For the text-containing cell, return its midpoint in (X, Y) coordinate format. 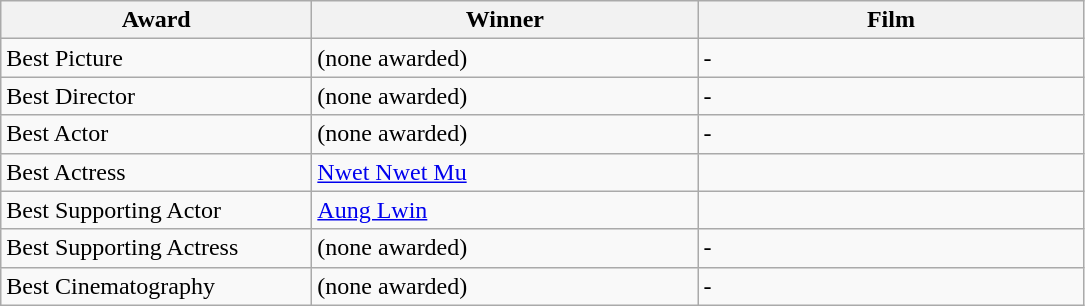
Award (156, 20)
Best Director (156, 96)
Best Cinematography (156, 286)
Best Actress (156, 172)
Aung Lwin (505, 210)
Winner (505, 20)
Best Supporting Actor (156, 210)
Film (891, 20)
Best Actor (156, 134)
Best Picture (156, 58)
Best Supporting Actress (156, 248)
Nwet Nwet Mu (505, 172)
